Locate the cell with the specified text and output its (x, y) center coordinate. 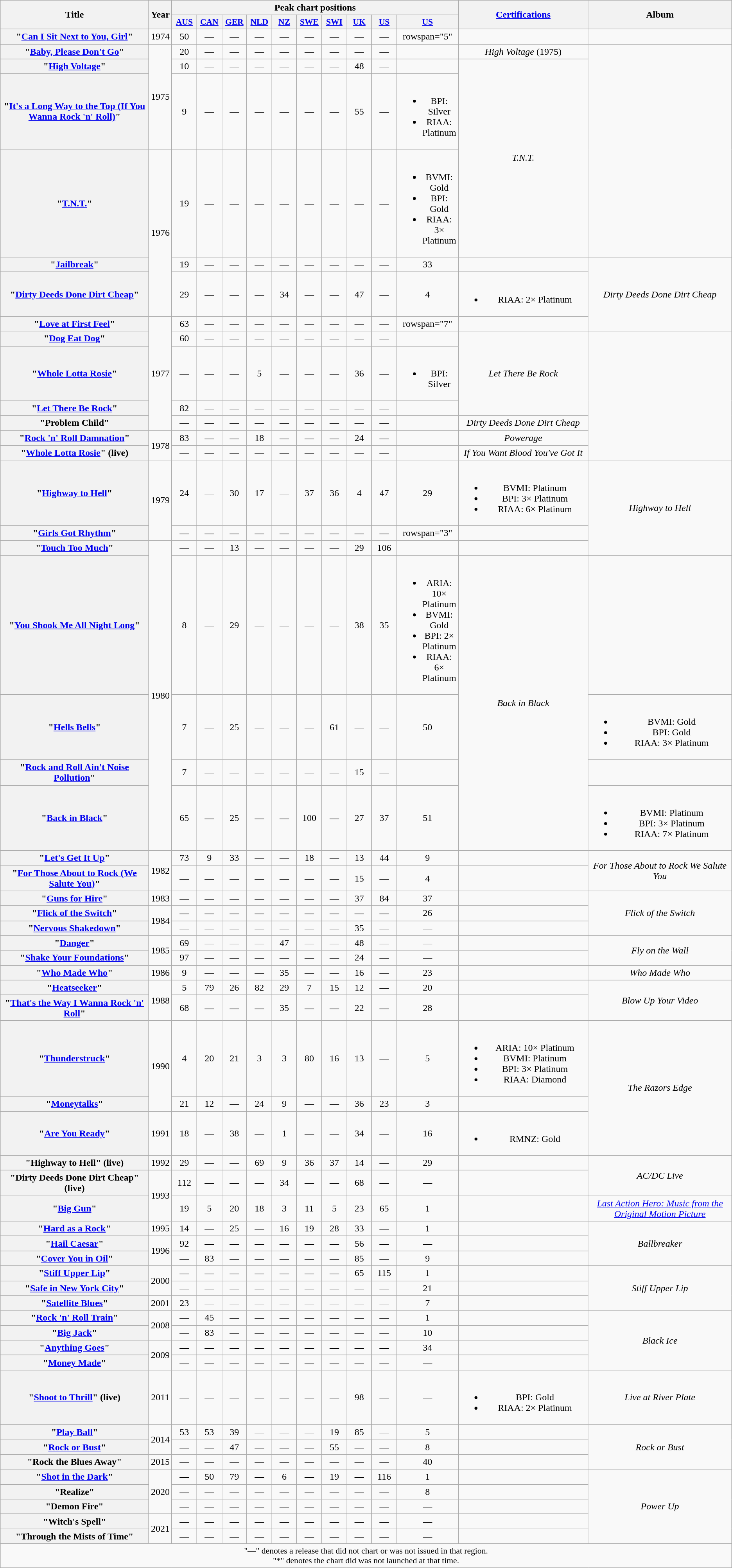
RMNZ: Gold (523, 1133)
"That's the Way I Wanna Rock 'n' Roll" (75, 1008)
Power Up (660, 1507)
SWE (309, 22)
"Whole Lotta Rosie" (75, 373)
Title (75, 15)
1992 (160, 1163)
"For Those About to Rock (We Salute You)" (75, 878)
1993 (160, 1196)
BPI: Silver (427, 373)
1986 (160, 973)
"Problem Child" (75, 423)
"Highway to Hell" (live) (75, 1163)
40 (427, 1462)
Live at River Plate (660, 1397)
2015 (160, 1462)
11 (309, 1209)
SWI (334, 22)
ARIA: 10× PlatinumBVMI: GoldBPI: 2× PlatinumRIAA: 6× Platinum (427, 625)
"Thunderstruck" (75, 1058)
"Let's Get It Up" (75, 858)
"Heatseeker" (75, 987)
2021 (160, 1529)
rowspan="7" (427, 324)
If You Want Blood You've Got It (523, 453)
"Stiff Upper Lip" (75, 1273)
1988 (160, 1000)
80 (309, 1058)
Let There Be Rock (523, 373)
Fly on the Wall (660, 950)
44 (384, 858)
63 (184, 324)
GER (234, 22)
"Baby, Please Don't Go" (75, 51)
100 (309, 818)
AUS (184, 22)
1985 (160, 950)
"Big Gun" (75, 1209)
T.N.T. (523, 158)
1978 (160, 445)
Stiff Upper Lip (660, 1288)
"Shot in the Dark" (75, 1477)
56 (359, 1244)
High Voltage (1975) (523, 51)
Album (660, 15)
2014 (160, 1439)
"Through the Mists of Time" (75, 1536)
"Money Made" (75, 1362)
"It's a Long Way to the Top (If You Wanna Rock 'n' Roll)" (75, 112)
UK (359, 22)
1982 (160, 871)
2000 (160, 1281)
NLD (259, 22)
BPI: SilverRIAA: Platinum (427, 112)
"Hard as a Rock" (75, 1229)
1990 (160, 1066)
"Satellite Blues" (75, 1303)
Year (160, 15)
2011 (160, 1397)
"Love at First Feel" (75, 324)
AC/DC Live (660, 1176)
1979 (160, 500)
Blow Up Your Video (660, 1000)
"Dirty Deeds Done Dirt Cheap" (75, 294)
"Rock 'n' Roll Train" (75, 1318)
Peak chart positions (315, 8)
NZ (284, 22)
"Demon Fire" (75, 1507)
30 (234, 493)
60 (184, 339)
"Cover You in Oil" (75, 1258)
106 (384, 548)
"Flick of the Switch" (75, 913)
BPI: GoldRIAA: 2× Platinum (523, 1397)
"Dirty Deeds Done Dirt Cheap" (live) (75, 1183)
"Can I Sit Next to You, Girl" (75, 36)
Last Action Hero: Music from the Original Motion Picture (660, 1209)
Rock or Bust (660, 1447)
Ballbreaker (660, 1244)
"Rock the Blues Away" (75, 1462)
1974 (160, 36)
"—" denotes a release that did not chart or was not issued in that region."*" denotes the chart did was not launched at that time. (366, 1556)
Black Ice (660, 1340)
"Let There Be Rock" (75, 408)
rowspan="5" (427, 36)
"Back in Black" (75, 818)
RIAA: 2× Platinum (523, 294)
1991 (160, 1133)
BVMI: PlatinumBPI: 3× PlatinumRIAA: 7× Platinum (660, 818)
"Shake Your Foundations" (75, 958)
The Razors Edge (660, 1088)
"Witch's Spell" (75, 1521)
1980 (160, 695)
"Anything Goes" (75, 1348)
"Rock 'n' Roll Damnation" (75, 438)
2001 (160, 1303)
"You Shook Me All Night Long" (75, 625)
17 (259, 493)
1977 (160, 373)
92 (184, 1244)
"Whole Lotta Rosie" (live) (75, 453)
115 (384, 1273)
"Touch Too Much" (75, 548)
ARIA: 10× PlatinumBVMI: PlatinumBPI: 3× PlatinumRIAA: Diamond (523, 1058)
1984 (160, 921)
"Realize" (75, 1492)
Highway to Hell (660, 507)
2008 (160, 1325)
"Hells Bells" (75, 727)
"Shoot to Thrill" (live) (75, 1397)
For Those About to Rock We Salute You (660, 871)
"Are You Ready" (75, 1133)
Back in Black (523, 703)
Who Made Who (660, 973)
1995 (160, 1229)
Certifications (523, 15)
Powerage (523, 438)
"Safe in New York City" (75, 1288)
BVMI: PlatinumBPI: 3× PlatinumRIAA: 6× Platinum (523, 493)
Flick of the Switch (660, 913)
98 (359, 1397)
1996 (160, 1251)
51 (427, 818)
97 (184, 958)
"Danger" (75, 943)
"Play Ball" (75, 1432)
1975 (160, 97)
"Rock and Roll Ain't Noise Pollution" (75, 772)
116 (384, 1477)
"Jailbreak" (75, 265)
39 (234, 1432)
22 (359, 1008)
112 (184, 1183)
"Highway to Hell" (75, 493)
"Rock or Bust" (75, 1447)
"T.N.T." (75, 203)
rowspan="3" (427, 533)
"Big Jack" (75, 1333)
"Dog Eat Dog" (75, 339)
"Nervous Shakedown" (75, 928)
6 (284, 1477)
"High Voltage" (75, 66)
2009 (160, 1355)
45 (209, 1318)
73 (184, 858)
84 (384, 898)
"Moneytalks" (75, 1104)
"Guns for Hire" (75, 898)
61 (334, 727)
27 (359, 818)
1976 (160, 233)
"Hail Caesar" (75, 1244)
1983 (160, 898)
"Who Made Who" (75, 973)
CAN (209, 22)
"Girls Got Rhythm" (75, 533)
2020 (160, 1492)
